Locate the cell with the specified text and output its (X, Y) center coordinate. 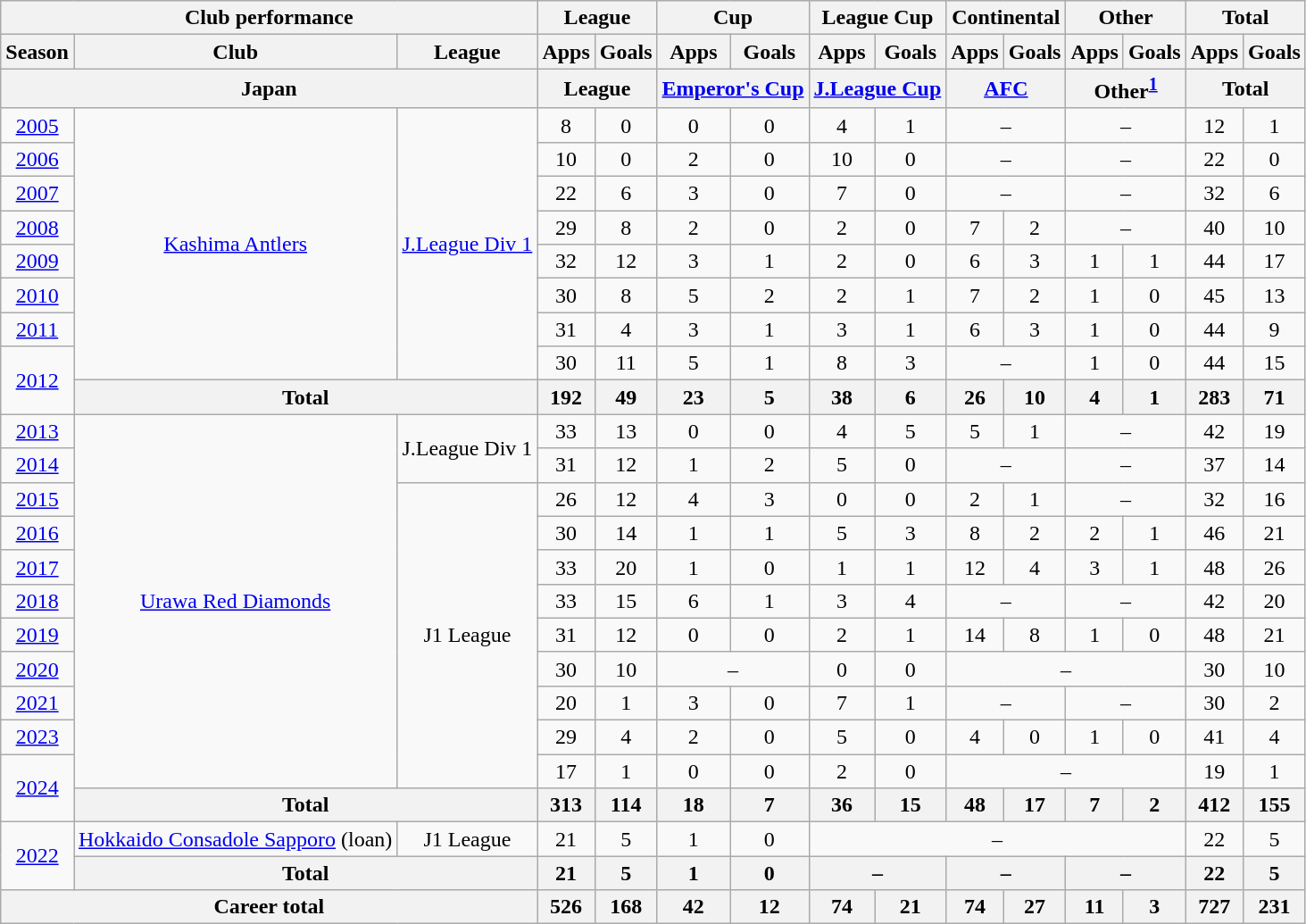
League Cup (878, 18)
46 (1214, 533)
71 (1275, 397)
J.League Cup (878, 89)
283 (1214, 397)
168 (626, 907)
2010 (37, 296)
Continental (1006, 18)
23 (694, 397)
2009 (37, 262)
727 (1214, 907)
2008 (37, 228)
Club performance (270, 18)
2016 (37, 533)
2007 (37, 194)
114 (626, 805)
192 (566, 397)
2020 (37, 669)
313 (566, 805)
18 (694, 805)
Urawa Red Diamonds (235, 602)
Other1 (1126, 89)
AFC (1006, 89)
27 (1035, 907)
2023 (37, 737)
Emperor's Cup (733, 89)
49 (626, 397)
2014 (37, 465)
Japan (270, 89)
16 (1275, 499)
2006 (37, 159)
155 (1275, 805)
40 (1214, 228)
Hokkaido Consadole Sapporo (loan) (235, 839)
526 (566, 907)
2011 (37, 329)
Kashima Antlers (235, 244)
Club (235, 52)
231 (1275, 907)
38 (842, 397)
412 (1214, 805)
2018 (37, 601)
41 (1214, 737)
2005 (37, 125)
2015 (37, 499)
45 (1214, 296)
2022 (37, 856)
Other (1126, 18)
2017 (37, 567)
37 (1214, 465)
36 (842, 805)
2012 (37, 380)
2021 (37, 703)
Career total (270, 907)
2013 (37, 431)
2019 (37, 635)
9 (1275, 329)
2024 (37, 788)
Season (37, 52)
Cup (733, 18)
